Output the (X, Y) coordinate of the center of the cell containing the given text.  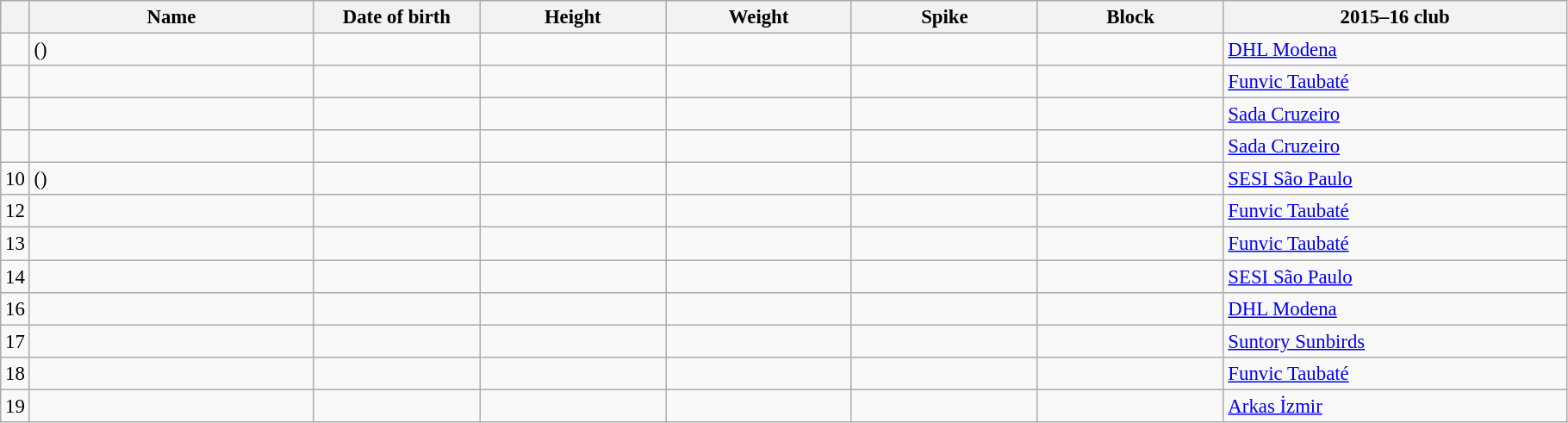
17 (16, 341)
10 (16, 179)
16 (16, 308)
Date of birth (396, 17)
2015–16 club (1395, 17)
12 (16, 211)
Height (573, 17)
19 (16, 406)
18 (16, 373)
Name (171, 17)
Spike (944, 17)
14 (16, 277)
Arkas İzmir (1395, 406)
Block (1130, 17)
Suntory Sunbirds (1395, 341)
Weight (759, 17)
13 (16, 244)
